Return (X, Y) of the center of cell containing provided text 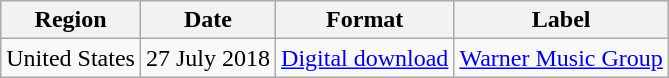
Digital download (365, 58)
Region (71, 20)
27 July 2018 (208, 58)
Warner Music Group (561, 58)
Format (365, 20)
Label (561, 20)
United States (71, 58)
Date (208, 20)
